Return the (x, y) coordinate for the center point of the cell that contains the specified text.  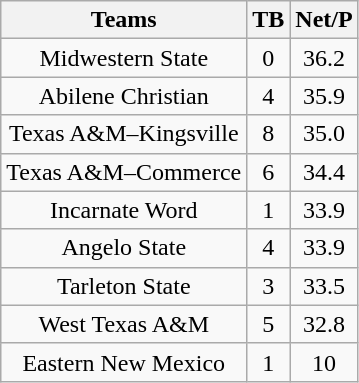
35.9 (324, 96)
West Texas A&M (124, 324)
Midwestern State (124, 58)
8 (268, 134)
5 (268, 324)
Net/P (324, 20)
Angelo State (124, 248)
3 (268, 286)
32.8 (324, 324)
34.4 (324, 172)
10 (324, 362)
Teams (124, 20)
TB (268, 20)
Eastern New Mexico (124, 362)
Texas A&M–Commerce (124, 172)
Tarleton State (124, 286)
0 (268, 58)
Abilene Christian (124, 96)
35.0 (324, 134)
33.5 (324, 286)
6 (268, 172)
Incarnate Word (124, 210)
36.2 (324, 58)
Texas A&M–Kingsville (124, 134)
